Determine the [x, y] coordinate at the center of the cell enclosing the given text.  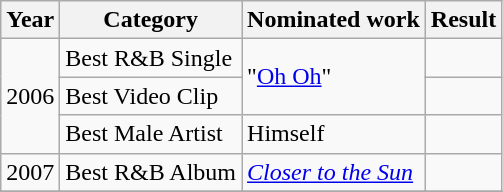
Result [463, 20]
2006 [30, 96]
Best R&B Album [151, 172]
Best Video Clip [151, 96]
Year [30, 20]
Himself [334, 134]
Category [151, 20]
Closer to the Sun [334, 172]
Best R&B Single [151, 58]
2007 [30, 172]
Best Male Artist [151, 134]
"Oh Oh" [334, 77]
Nominated work [334, 20]
